Locate the cell with the specified text and output its [x, y] center coordinate. 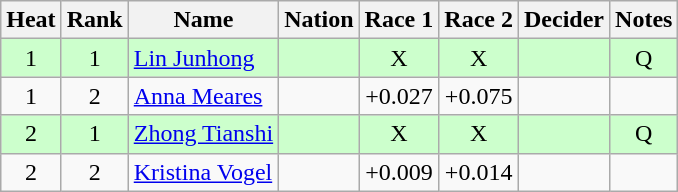
Decider [564, 20]
Race 2 [479, 20]
+0.009 [399, 172]
Anna Meares [203, 96]
Nation [319, 20]
Kristina Vogel [203, 172]
+0.027 [399, 96]
+0.014 [479, 172]
Rank [94, 20]
Race 1 [399, 20]
Lin Junhong [203, 58]
Heat [31, 20]
Notes [644, 20]
+0.075 [479, 96]
Zhong Tianshi [203, 134]
Name [203, 20]
